Capture the cell that displays the provided text and extract its (x, y) central coordinate. 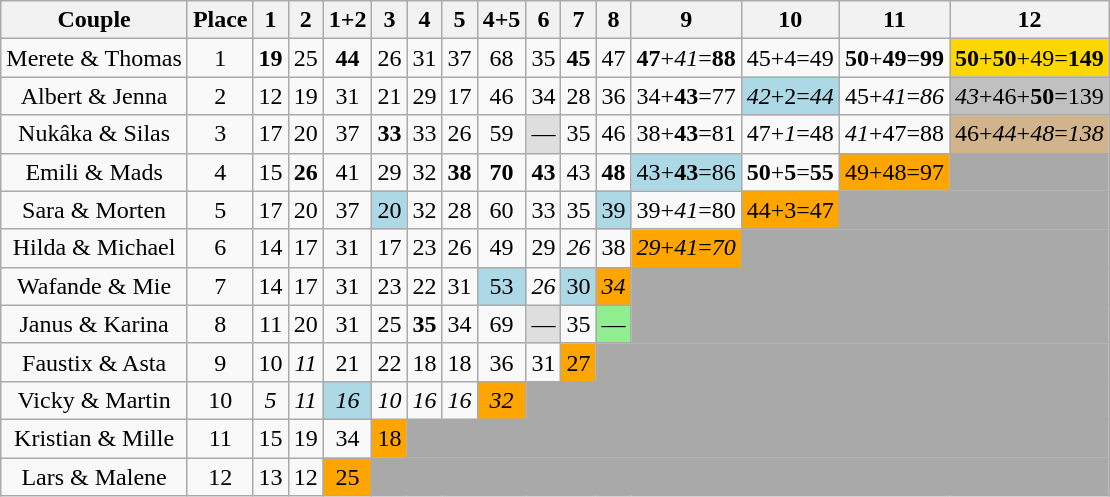
Couple (94, 20)
43+46+50=139 (1030, 96)
39+41=80 (686, 210)
47+1=48 (790, 134)
69 (502, 324)
30 (578, 286)
45+4=49 (790, 58)
59 (502, 134)
Emili & Mads (94, 172)
50+50+49=149 (1030, 58)
34+43=77 (686, 96)
Wafande & Mie (94, 286)
41+47=88 (894, 134)
Nukâka & Silas (94, 134)
49 (502, 248)
39 (614, 210)
53 (502, 286)
45+41=86 (894, 96)
Hilda & Michael (94, 248)
Lars & Malene (94, 477)
Place (220, 20)
Sara & Morten (94, 210)
45 (578, 58)
41 (348, 172)
29+41=70 (686, 248)
38+43=81 (686, 134)
27 (578, 362)
Merete & Thomas (94, 58)
44 (348, 58)
42+2=44 (790, 96)
1+2 (348, 20)
Faustix & Asta (94, 362)
50+49=99 (894, 58)
47+41=88 (686, 58)
13 (270, 477)
48 (614, 172)
Vicky & Martin (94, 400)
46+44+48=138 (1030, 134)
43+43=86 (686, 172)
Janus & Karina (94, 324)
68 (502, 58)
44+3=47 (790, 210)
Albert & Jenna (94, 96)
50+5=55 (790, 172)
49+48=97 (894, 172)
4+5 (502, 20)
70 (502, 172)
47 (614, 58)
Kristian & Mille (94, 438)
60 (502, 210)
